Return (X, Y) of the center of cell containing provided text 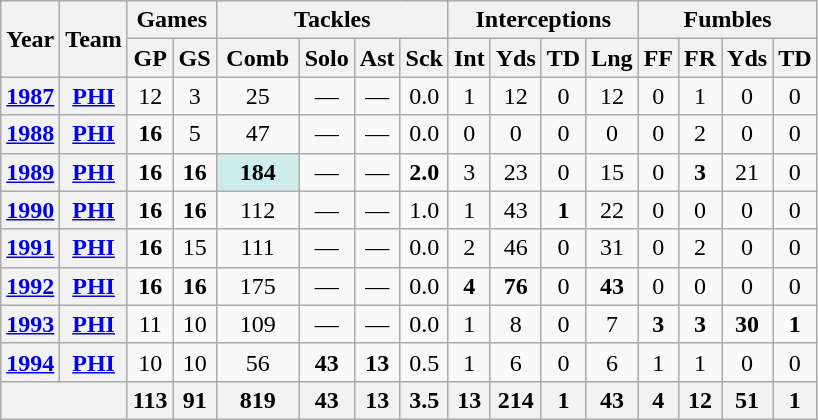
91 (194, 400)
46 (516, 248)
113 (150, 400)
1987 (30, 96)
21 (748, 172)
Tackles (332, 20)
76 (516, 286)
7 (612, 324)
1993 (30, 324)
819 (258, 400)
56 (258, 362)
GP (150, 58)
1994 (30, 362)
1992 (30, 286)
Lng (612, 58)
25 (258, 96)
5 (194, 134)
0.5 (424, 362)
1991 (30, 248)
3.5 (424, 400)
214 (516, 400)
1990 (30, 210)
1.0 (424, 210)
Ast (377, 58)
1988 (30, 134)
GS (194, 58)
30 (748, 324)
FF (658, 58)
Sck (424, 58)
FR (700, 58)
23 (516, 172)
51 (748, 400)
175 (258, 286)
47 (258, 134)
Interceptions (543, 20)
Team (94, 39)
Comb (258, 58)
111 (258, 248)
Int (469, 58)
109 (258, 324)
Games (172, 20)
2.0 (424, 172)
184 (258, 172)
8 (516, 324)
22 (612, 210)
31 (612, 248)
Year (30, 39)
Solo (326, 58)
Fumbles (728, 20)
11 (150, 324)
1989 (30, 172)
112 (258, 210)
